Identify which cell holds the provided text, then report its (x, y) central coordinate. 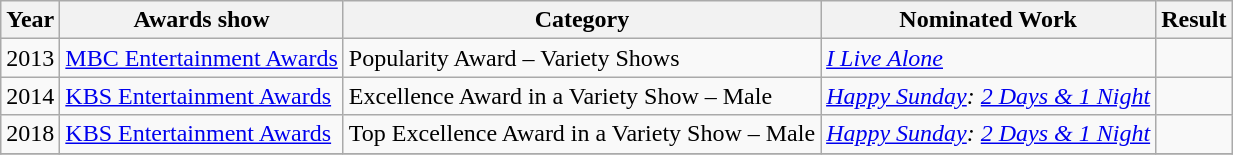
Nominated Work (988, 20)
Year (30, 20)
Awards show (202, 20)
I Live Alone (988, 58)
Popularity Award – Variety Shows (582, 58)
Top Excellence Award in a Variety Show – Male (582, 134)
Category (582, 20)
MBC Entertainment Awards (202, 58)
2014 (30, 96)
2018 (30, 134)
2013 (30, 58)
Excellence Award in a Variety Show – Male (582, 96)
Result (1194, 20)
